Return [X, Y] of the center of cell containing provided text 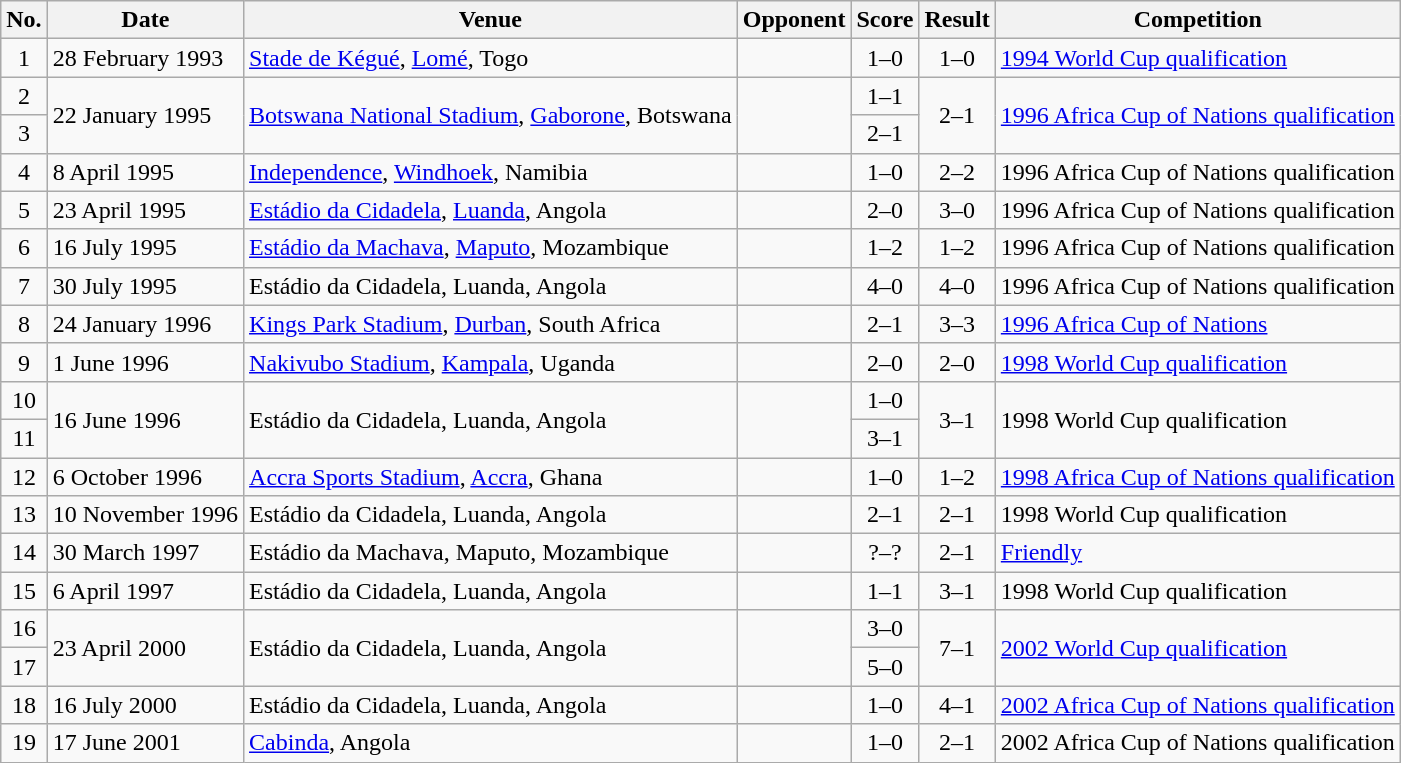
23 April 1995 [145, 210]
Opponent [794, 20]
28 February 1993 [145, 58]
16 July 2000 [145, 705]
8 [24, 324]
5–0 [885, 667]
4–1 [957, 705]
3 [24, 134]
7 [24, 286]
2–2 [957, 172]
Stade de Kégué, Lomé, Togo [491, 58]
6 [24, 248]
3–3 [957, 324]
22 January 1995 [145, 115]
Friendly [1198, 553]
Botswana National Stadium, Gaborone, Botswana [491, 115]
Result [957, 20]
10 November 1996 [145, 515]
19 [24, 743]
16 [24, 629]
9 [24, 362]
Competition [1198, 20]
No. [24, 20]
1 June 1996 [145, 362]
24 January 1996 [145, 324]
Kings Park Stadium, Durban, South Africa [491, 324]
15 [24, 591]
23 April 2000 [145, 648]
Venue [491, 20]
16 July 1995 [145, 248]
1994 World Cup qualification [1198, 58]
5 [24, 210]
14 [24, 553]
?–? [885, 553]
18 [24, 705]
2002 World Cup qualification [1198, 648]
Score [885, 20]
1 [24, 58]
Cabinda, Angola [491, 743]
11 [24, 438]
Date [145, 20]
17 [24, 667]
10 [24, 400]
4 [24, 172]
1998 Africa Cup of Nations qualification [1198, 477]
1996 Africa Cup of Nations [1198, 324]
17 June 2001 [145, 743]
13 [24, 515]
30 July 1995 [145, 286]
16 June 1996 [145, 419]
8 April 1995 [145, 172]
2 [24, 96]
12 [24, 477]
7–1 [957, 648]
Nakivubo Stadium, Kampala, Uganda [491, 362]
Independence, Windhoek, Namibia [491, 172]
Accra Sports Stadium, Accra, Ghana [491, 477]
30 March 1997 [145, 553]
6 April 1997 [145, 591]
6 October 1996 [145, 477]
